Return the [x, y] coordinate for the center point of the cell that contains the specified text.  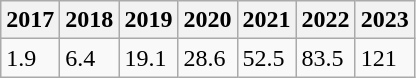
1.9 [30, 58]
2023 [384, 20]
121 [384, 58]
83.5 [326, 58]
52.5 [266, 58]
2020 [208, 20]
28.6 [208, 58]
2018 [90, 20]
19.1 [148, 58]
2022 [326, 20]
2019 [148, 20]
2017 [30, 20]
6.4 [90, 58]
2021 [266, 20]
